Output the (X, Y) coordinate of the center of the cell containing the given text.  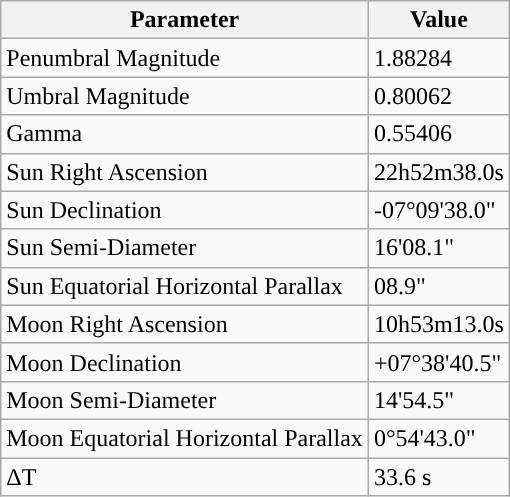
0.55406 (438, 134)
Moon Semi-Diameter (185, 400)
22h52m38.0s (438, 172)
Penumbral Magnitude (185, 58)
0.80062 (438, 96)
Value (438, 20)
Sun Right Ascension (185, 172)
Sun Equatorial Horizontal Parallax (185, 286)
14'54.5" (438, 400)
Parameter (185, 20)
Moon Right Ascension (185, 324)
Moon Equatorial Horizontal Parallax (185, 438)
33.6 s (438, 477)
Sun Declination (185, 210)
ΔT (185, 477)
Moon Declination (185, 362)
Gamma (185, 134)
Sun Semi-Diameter (185, 248)
-07°09'38.0" (438, 210)
+07°38'40.5" (438, 362)
0°54'43.0" (438, 438)
1.88284 (438, 58)
08.9" (438, 286)
10h53m13.0s (438, 324)
Umbral Magnitude (185, 96)
16'08.1" (438, 248)
